Return the [X, Y] coordinate for the center point of the cell that contains the specified text.  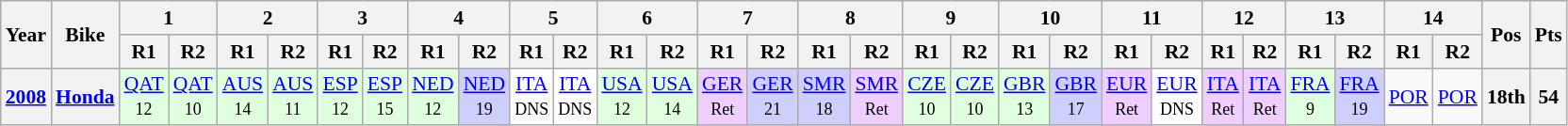
2 [268, 18]
ESP12 [339, 96]
2008 [26, 96]
5 [553, 18]
SMRRet [876, 96]
Bike [85, 34]
FRA19 [1359, 96]
USA14 [673, 96]
7 [748, 18]
AUS14 [243, 96]
Honda [85, 96]
18th [1506, 96]
1 [169, 18]
Year [26, 34]
3 [362, 18]
11 [1151, 18]
12 [1244, 18]
ESP15 [384, 96]
GBR13 [1025, 96]
13 [1334, 18]
GERRet [722, 96]
FRA9 [1310, 96]
54 [1549, 96]
GER21 [773, 96]
SMR18 [825, 96]
10 [1050, 18]
AUS11 [292, 96]
14 [1433, 18]
EURRet [1127, 96]
9 [951, 18]
QAT12 [144, 96]
Pts [1549, 34]
NED12 [433, 96]
6 [646, 18]
QAT10 [193, 96]
4 [458, 18]
NED19 [484, 96]
USA12 [622, 96]
8 [850, 18]
Pos [1506, 34]
EURDNS [1176, 96]
GBR17 [1076, 96]
